For the text-containing cell, return its midpoint in (x, y) coordinate format. 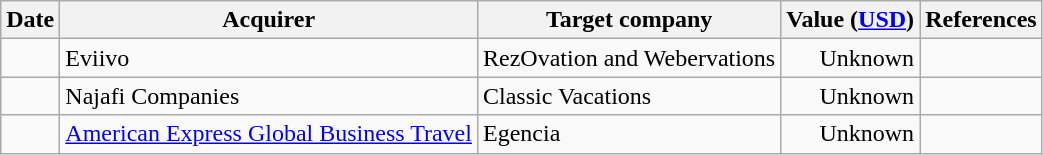
References (982, 20)
Date (30, 20)
Target company (628, 20)
Value (USD) (850, 20)
Classic Vacations (628, 96)
Najafi Companies (269, 96)
RezOvation and Webervations (628, 58)
Acquirer (269, 20)
Egencia (628, 134)
American Express Global Business Travel (269, 134)
Eviivo (269, 58)
